Capture the cell that displays the provided text and extract its [X, Y] central coordinate. 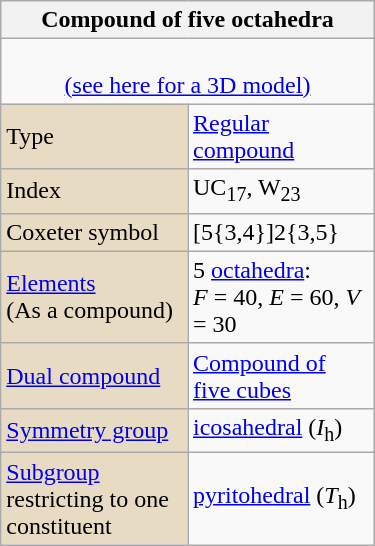
(see here for a 3D model) [188, 72]
5 octahedra:F = 40, E = 60, V = 30 [282, 297]
[5{3,4}]2{3,5} [282, 232]
icosahedral (Ih) [282, 430]
Compound of five octahedra [188, 20]
pyritohedral (Th) [282, 499]
Index [94, 191]
Coxeter symbol [94, 232]
UC17, W23 [282, 191]
Type [94, 136]
Elements(As a compound) [94, 297]
Subgroup restricting to one constituent [94, 499]
Symmetry group [94, 430]
Compound of five cubes [282, 376]
Dual compound [94, 376]
Regular compound [282, 136]
